Capture the cell that displays the provided text and extract its [X, Y] central coordinate. 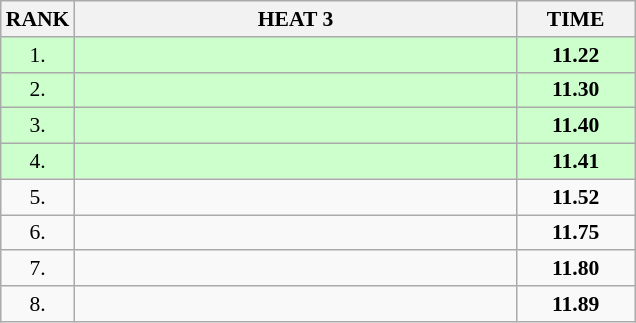
11.40 [576, 126]
5. [38, 197]
2. [38, 90]
11.22 [576, 55]
TIME [576, 19]
11.52 [576, 197]
11.89 [576, 304]
4. [38, 162]
7. [38, 269]
8. [38, 304]
11.41 [576, 162]
RANK [38, 19]
11.30 [576, 90]
HEAT 3 [295, 19]
11.80 [576, 269]
11.75 [576, 233]
6. [38, 233]
3. [38, 126]
1. [38, 55]
